Output the [x, y] coordinate of the center of the cell containing the given text.  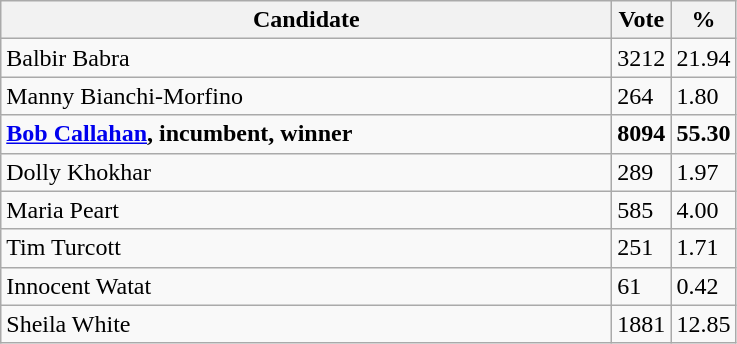
21.94 [704, 58]
55.30 [704, 134]
Candidate [306, 20]
585 [642, 210]
1.97 [704, 172]
Maria Peart [306, 210]
Innocent Watat [306, 286]
289 [642, 172]
Tim Turcott [306, 248]
12.85 [704, 324]
Manny Bianchi-Morfino [306, 96]
Vote [642, 20]
251 [642, 248]
1.80 [704, 96]
61 [642, 286]
264 [642, 96]
Bob Callahan, incumbent, winner [306, 134]
Balbir Babra [306, 58]
1881 [642, 324]
Sheila White [306, 324]
% [704, 20]
1.71 [704, 248]
4.00 [704, 210]
8094 [642, 134]
3212 [642, 58]
0.42 [704, 286]
Dolly Khokhar [306, 172]
